Return (X, Y) of the center of cell containing provided text 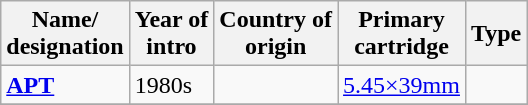
Country oforigin (276, 34)
5.45×39mm (402, 85)
Year ofintro (172, 34)
Name/designation (65, 34)
Primarycartridge (402, 34)
Type (496, 34)
APT (65, 85)
1980s (172, 85)
